Detect which cell encompasses the target text, then output its (x, y) center coordinate. 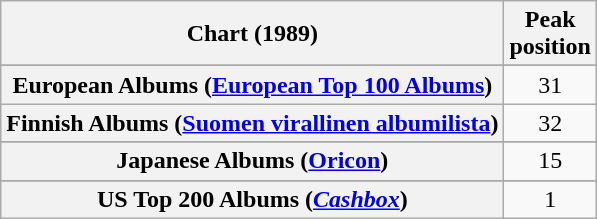
31 (550, 85)
US Top 200 Albums (Cashbox) (252, 199)
15 (550, 161)
Japanese Albums (Oricon) (252, 161)
32 (550, 123)
Finnish Albums (Suomen virallinen albumilista) (252, 123)
Peakposition (550, 34)
Chart (1989) (252, 34)
1 (550, 199)
European Albums (European Top 100 Albums) (252, 85)
